Identify which cell holds the provided text, then report its [x, y] central coordinate. 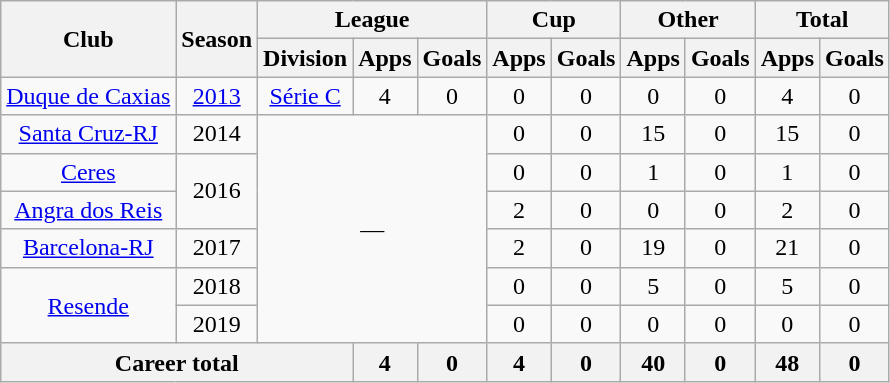
Club [88, 39]
2017 [217, 248]
Season [217, 39]
Barcelona-RJ [88, 248]
Career total [177, 362]
Duque de Caxias [88, 96]
League [372, 20]
2014 [217, 134]
Série C [306, 96]
Other [688, 20]
2013 [217, 96]
48 [787, 362]
— [372, 229]
21 [787, 248]
Total [822, 20]
2019 [217, 324]
19 [653, 248]
Cup [554, 20]
Santa Cruz-RJ [88, 134]
2016 [217, 191]
2018 [217, 286]
40 [653, 362]
Ceres [88, 172]
Angra dos Reis [88, 210]
Resende [88, 305]
Division [306, 58]
